Locate the cell with the specified text and output its (x, y) center coordinate. 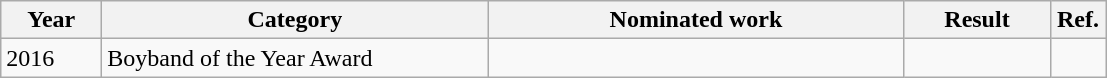
Year (52, 20)
2016 (52, 58)
Result (977, 20)
Boyband of the Year Award (295, 58)
Ref. (1078, 20)
Category (295, 20)
Nominated work (696, 20)
